From the cell containing the given text, extract its center point as [X, Y] coordinate. 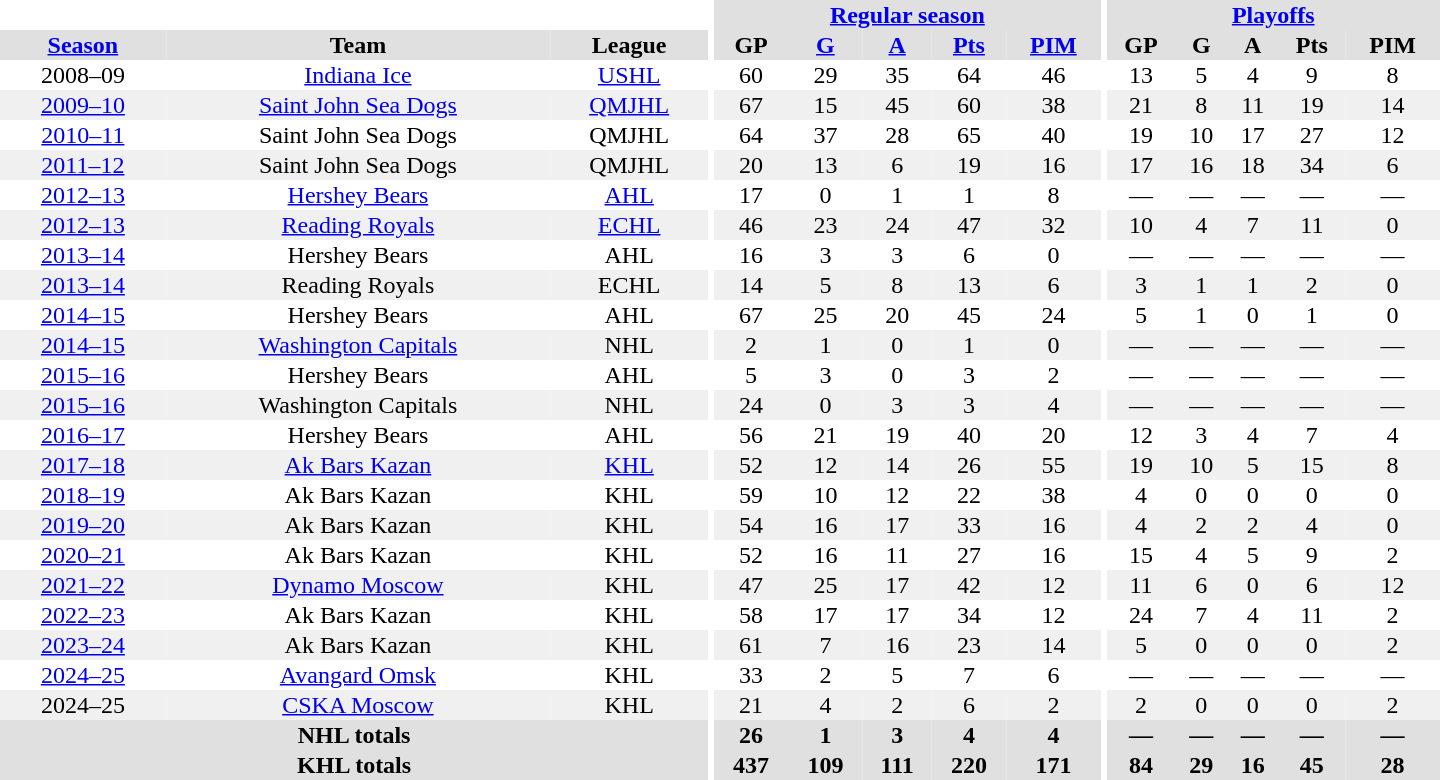
37 [825, 135]
2021–22 [83, 585]
171 [1054, 765]
111 [898, 765]
54 [751, 525]
2008–09 [83, 75]
2011–12 [83, 165]
2016–17 [83, 435]
2019–20 [83, 525]
Regular season [908, 15]
2020–21 [83, 555]
Indiana Ice [358, 75]
65 [969, 135]
2010–11 [83, 135]
35 [898, 75]
KHL totals [354, 765]
CSKA Moscow [358, 705]
League [629, 45]
2023–24 [83, 645]
58 [751, 615]
NHL totals [354, 735]
61 [751, 645]
Avangard Omsk [358, 675]
2018–19 [83, 495]
55 [1054, 465]
Dynamo Moscow [358, 585]
2017–18 [83, 465]
437 [751, 765]
Season [83, 45]
32 [1054, 225]
109 [825, 765]
2022–23 [83, 615]
220 [969, 765]
18 [1252, 165]
2009–10 [83, 105]
59 [751, 495]
Team [358, 45]
USHL [629, 75]
56 [751, 435]
Playoffs [1273, 15]
84 [1140, 765]
22 [969, 495]
42 [969, 585]
